Extract the (X, Y) coordinate from the center of the cell holding the provided text.  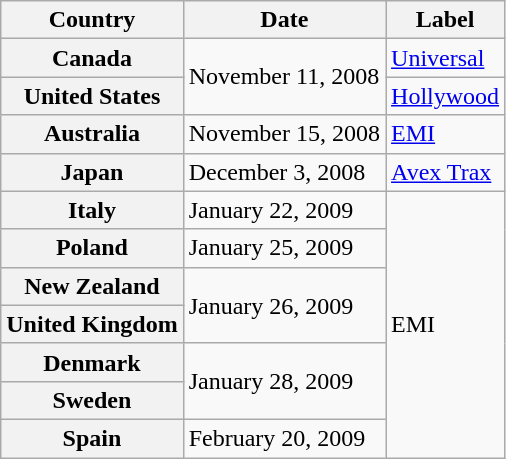
Australia (92, 134)
Sweden (92, 400)
Spain (92, 438)
February 20, 2009 (284, 438)
United Kingdom (92, 324)
New Zealand (92, 286)
January 25, 2009 (284, 248)
Label (446, 20)
November 15, 2008 (284, 134)
Denmark (92, 362)
Japan (92, 172)
Canada (92, 58)
Country (92, 20)
Poland (92, 248)
November 11, 2008 (284, 77)
January 22, 2009 (284, 210)
Avex Trax (446, 172)
United States (92, 96)
Universal (446, 58)
Italy (92, 210)
Date (284, 20)
January 28, 2009 (284, 381)
Hollywood (446, 96)
January 26, 2009 (284, 305)
December 3, 2008 (284, 172)
